Capture the cell that displays the provided text and extract its [X, Y] central coordinate. 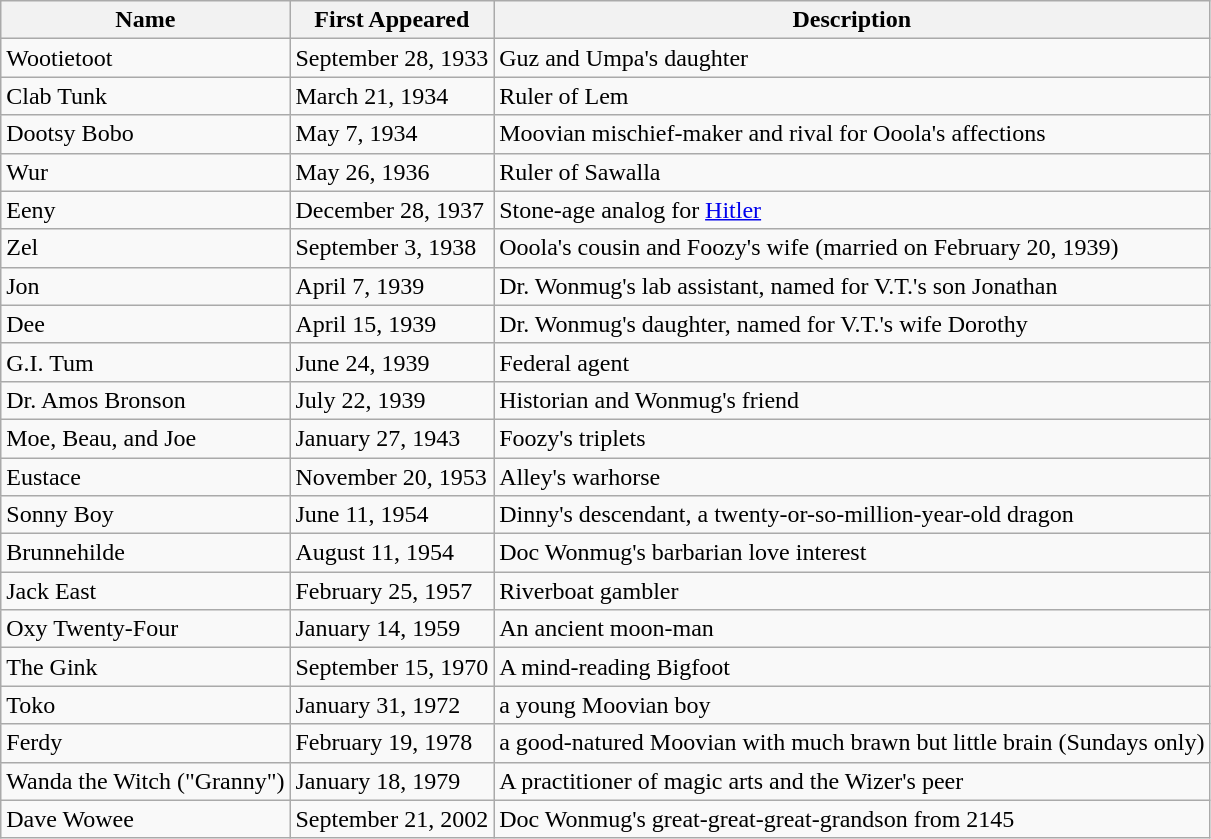
February 19, 1978 [392, 743]
Name [146, 20]
April 7, 1939 [392, 286]
Moe, Beau, and Joe [146, 438]
January 31, 1972 [392, 705]
March 21, 1934 [392, 96]
Stone-age analog for Hitler [852, 210]
Dinny's descendant, a twenty-or-so-million-year-old dragon [852, 515]
September 15, 1970 [392, 667]
Dr. Wonmug's lab assistant, named for V.T.'s son Jonathan [852, 286]
July 22, 1939 [392, 400]
Ooola's cousin and Foozy's wife (married on February 20, 1939) [852, 248]
November 20, 1953 [392, 477]
Jon [146, 286]
G.I. Tum [146, 362]
Wanda the Witch ("Granny") [146, 781]
December 28, 1937 [392, 210]
The Gink [146, 667]
a young Moovian boy [852, 705]
Oxy Twenty-Four [146, 629]
Wootietoot [146, 58]
Sonny Boy [146, 515]
Riverboat gambler [852, 591]
Doc Wonmug's barbarian love interest [852, 553]
Clab Tunk [146, 96]
September 28, 1933 [392, 58]
Historian and Wonmug's friend [852, 400]
Brunnehilde [146, 553]
April 15, 1939 [392, 324]
August 11, 1954 [392, 553]
Wur [146, 172]
a good-natured Moovian with much brawn but little brain (Sundays only) [852, 743]
Toko [146, 705]
September 21, 2002 [392, 819]
January 18, 1979 [392, 781]
September 3, 1938 [392, 248]
Ferdy [146, 743]
Jack East [146, 591]
First Appeared [392, 20]
Ruler of Lem [852, 96]
Dave Wowee [146, 819]
Description [852, 20]
Dr. Wonmug's daughter, named for V.T.'s wife Dorothy [852, 324]
Zel [146, 248]
Moovian mischief-maker and rival for Ooola's affections [852, 134]
Guz and Umpa's daughter [852, 58]
Alley's warhorse [852, 477]
February 25, 1957 [392, 591]
January 14, 1959 [392, 629]
May 26, 1936 [392, 172]
A mind-reading Bigfoot [852, 667]
Dr. Amos Bronson [146, 400]
June 24, 1939 [392, 362]
January 27, 1943 [392, 438]
Eeny [146, 210]
A practitioner of magic arts and the Wizer's peer [852, 781]
Doc Wonmug's great-great-great-grandson from 2145 [852, 819]
Foozy's triplets [852, 438]
June 11, 1954 [392, 515]
May 7, 1934 [392, 134]
Eustace [146, 477]
Dee [146, 324]
Ruler of Sawalla [852, 172]
Dootsy Bobo [146, 134]
Federal agent [852, 362]
An ancient moon-man [852, 629]
